Detect which cell encompasses the target text, then output its (x, y) center coordinate. 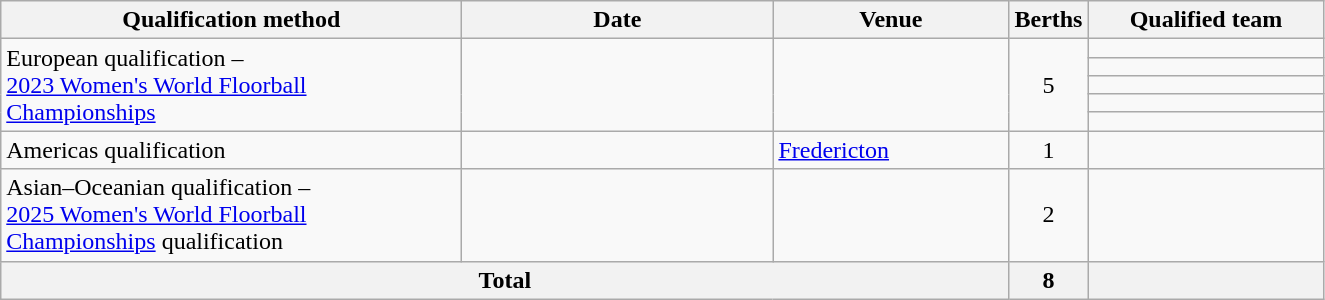
5 (1048, 85)
Qualified team (1206, 20)
8 (1048, 280)
Qualification method (232, 20)
Americas qualification (232, 150)
Berths (1048, 20)
European qualification – 2023 Women's World Floorball Championships (232, 85)
Date (618, 20)
1 (1048, 150)
Total (505, 280)
Fredericton (891, 150)
Asian–Oceanian qualification – 2025 Women's World Floorball Championships qualification (232, 215)
2 (1048, 215)
Venue (891, 20)
